Capture the cell that displays the provided text and extract its [x, y] central coordinate. 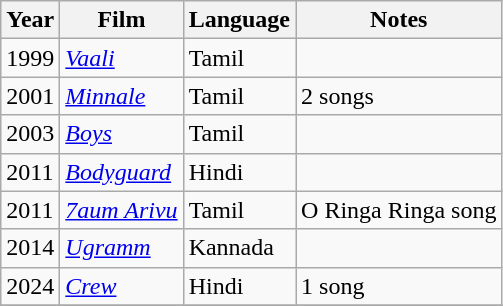
O Ringa Ringa song [399, 210]
2024 [30, 286]
Ugramm [122, 248]
Minnale [122, 96]
Vaali [122, 58]
Kannada [239, 248]
7aum Arivu [122, 210]
1999 [30, 58]
Bodyguard [122, 172]
Crew [122, 286]
Boys [122, 134]
Notes [399, 20]
2 songs [399, 96]
Year [30, 20]
2003 [30, 134]
1 song [399, 286]
Language [239, 20]
2001 [30, 96]
Film [122, 20]
2014 [30, 248]
